For the text-containing cell, return its midpoint in (X, Y) coordinate format. 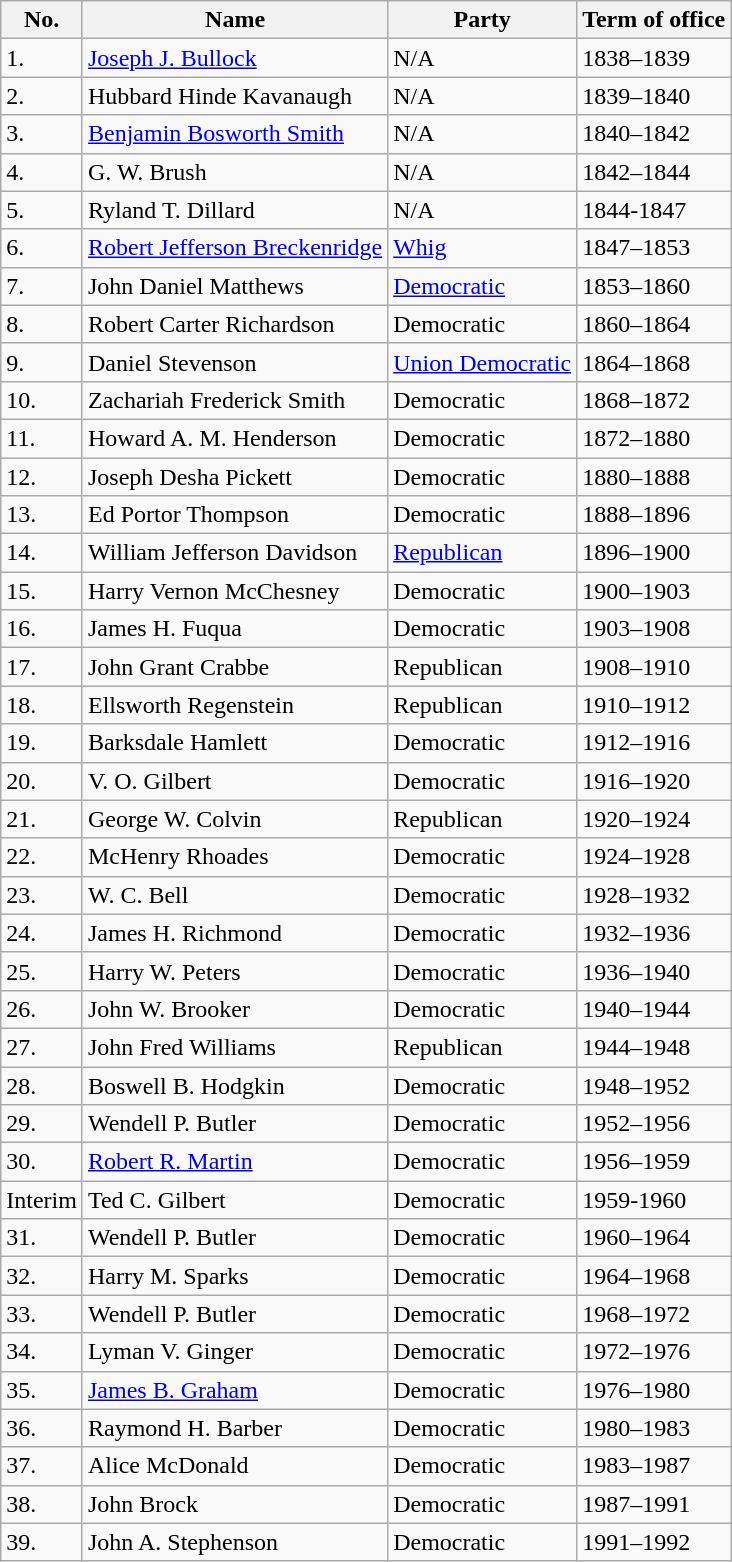
G. W. Brush (234, 172)
Daniel Stevenson (234, 362)
35. (42, 1390)
Ted C. Gilbert (234, 1200)
16. (42, 629)
Harry M. Sparks (234, 1276)
James H. Fuqua (234, 629)
26. (42, 1009)
12. (42, 477)
18. (42, 705)
John A. Stephenson (234, 1542)
Name (234, 20)
1983–1987 (654, 1466)
William Jefferson Davidson (234, 553)
3. (42, 134)
Term of office (654, 20)
17. (42, 667)
1956–1959 (654, 1162)
1991–1992 (654, 1542)
8. (42, 324)
13. (42, 515)
V. O. Gilbert (234, 781)
37. (42, 1466)
Howard A. M. Henderson (234, 438)
Whig (482, 248)
15. (42, 591)
1872–1880 (654, 438)
1932–1936 (654, 933)
1920–1924 (654, 819)
Benjamin Bosworth Smith (234, 134)
1900–1903 (654, 591)
Interim (42, 1200)
James H. Richmond (234, 933)
1860–1864 (654, 324)
10. (42, 400)
1987–1991 (654, 1504)
McHenry Rhoades (234, 857)
1940–1944 (654, 1009)
1896–1900 (654, 553)
1952–1956 (654, 1124)
1924–1928 (654, 857)
29. (42, 1124)
32. (42, 1276)
1960–1964 (654, 1238)
John Fred Williams (234, 1047)
James B. Graham (234, 1390)
36. (42, 1428)
Ryland T. Dillard (234, 210)
Harry W. Peters (234, 971)
1880–1888 (654, 477)
Robert R. Martin (234, 1162)
1976–1980 (654, 1390)
John W. Brooker (234, 1009)
1959-1960 (654, 1200)
1844-1847 (654, 210)
John Daniel Matthews (234, 286)
6. (42, 248)
Joseph J. Bullock (234, 58)
11. (42, 438)
Robert Jefferson Breckenridge (234, 248)
Alice McDonald (234, 1466)
30. (42, 1162)
W. C. Bell (234, 895)
19. (42, 743)
22. (42, 857)
1948–1952 (654, 1085)
9. (42, 362)
33. (42, 1314)
Ellsworth Regenstein (234, 705)
1908–1910 (654, 667)
1964–1968 (654, 1276)
1840–1842 (654, 134)
7. (42, 286)
Zachariah Frederick Smith (234, 400)
John Brock (234, 1504)
Robert Carter Richardson (234, 324)
1936–1940 (654, 971)
1944–1948 (654, 1047)
39. (42, 1542)
34. (42, 1352)
Ed Portor Thompson (234, 515)
5. (42, 210)
24. (42, 933)
1888–1896 (654, 515)
Harry Vernon McChesney (234, 591)
1868–1872 (654, 400)
1972–1976 (654, 1352)
1968–1972 (654, 1314)
John Grant Crabbe (234, 667)
1838–1839 (654, 58)
1980–1983 (654, 1428)
31. (42, 1238)
Party (482, 20)
1910–1912 (654, 705)
14. (42, 553)
1864–1868 (654, 362)
28. (42, 1085)
Barksdale Hamlett (234, 743)
1853–1860 (654, 286)
1903–1908 (654, 629)
Raymond H. Barber (234, 1428)
1. (42, 58)
2. (42, 96)
No. (42, 20)
1847–1853 (654, 248)
38. (42, 1504)
1839–1840 (654, 96)
Boswell B. Hodgkin (234, 1085)
1912–1916 (654, 743)
Lyman V. Ginger (234, 1352)
George W. Colvin (234, 819)
25. (42, 971)
1928–1932 (654, 895)
4. (42, 172)
Union Democratic (482, 362)
20. (42, 781)
Joseph Desha Pickett (234, 477)
21. (42, 819)
1842–1844 (654, 172)
23. (42, 895)
1916–1920 (654, 781)
Hubbard Hinde Kavanaugh (234, 96)
27. (42, 1047)
